Return [X, Y] of the center of cell containing provided text 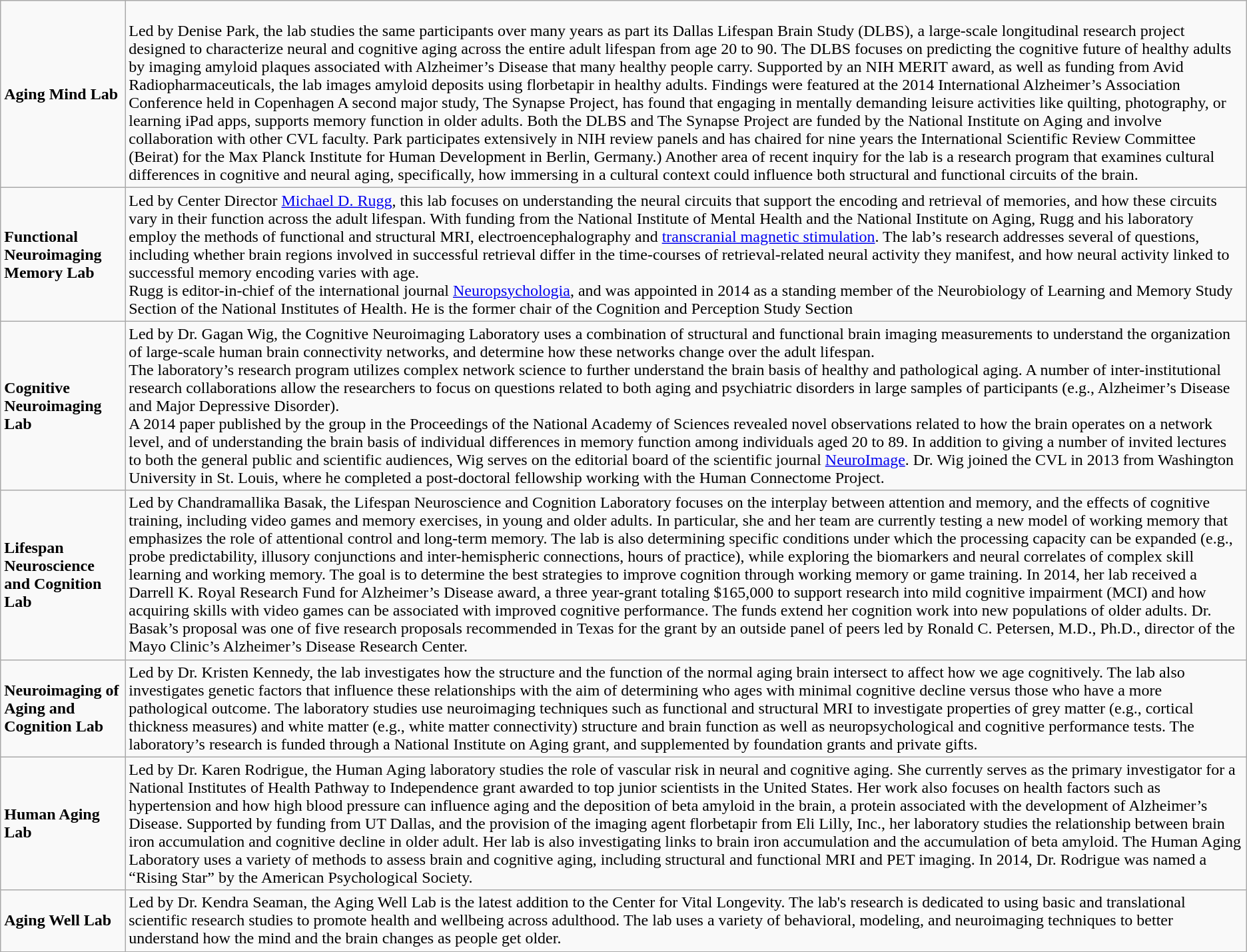
Cognitive Neuroimaging Lab [63, 406]
Aging Well Lab [63, 921]
Neuroimaging of Aging and Cognition Lab [63, 708]
Functional Neuroimaging Memory Lab [63, 254]
Aging Mind Lab [63, 95]
Lifespan Neuroscience and Cognition Lab [63, 575]
Human Aging Lab [63, 823]
